Find where the given text appears and provide that cell's center as (x, y) coordinate. 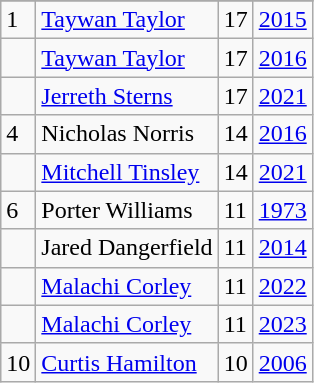
1973 (282, 210)
2022 (282, 286)
Nicholas Norris (127, 134)
Porter Williams (127, 210)
2023 (282, 324)
6 (18, 210)
2015 (282, 20)
Curtis Hamilton (127, 362)
Jared Dangerfield (127, 248)
Jerreth Sterns (127, 96)
2014 (282, 248)
2006 (282, 362)
1 (18, 20)
Mitchell Tinsley (127, 172)
4 (18, 134)
